Identify which cell holds the provided text, then report its (x, y) central coordinate. 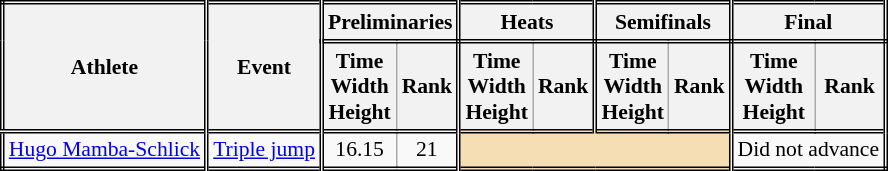
Triple jump (264, 150)
Did not advance (808, 150)
Heats (527, 22)
Semifinals (663, 22)
Final (808, 22)
21 (428, 150)
Athlete (104, 67)
16.15 (360, 150)
Event (264, 67)
Preliminaries (390, 22)
Hugo Mamba-Schlick (104, 150)
